Pinpoint the cell where the given text exists, returning its (x, y) midpoint coordinate. 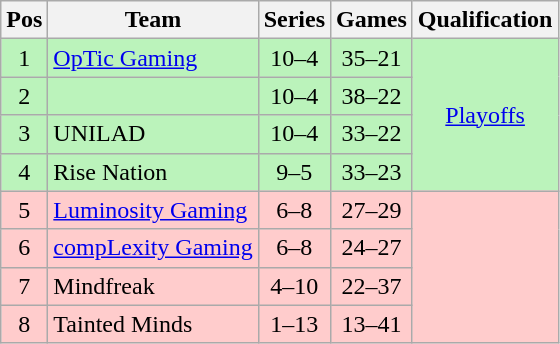
1–13 (294, 324)
22–37 (372, 286)
Tainted Minds (153, 324)
Playoffs (485, 115)
compLexity Gaming (153, 248)
OpTic Gaming (153, 58)
Luminosity Gaming (153, 210)
6 (24, 248)
4–10 (294, 286)
1 (24, 58)
33–22 (372, 134)
35–21 (372, 58)
Qualification (485, 20)
Games (372, 20)
Series (294, 20)
24–27 (372, 248)
13–41 (372, 324)
UNILAD (153, 134)
Pos (24, 20)
33–23 (372, 172)
9–5 (294, 172)
Team (153, 20)
7 (24, 286)
38–22 (372, 96)
27–29 (372, 210)
Mindfreak (153, 286)
3 (24, 134)
5 (24, 210)
8 (24, 324)
4 (24, 172)
Rise Nation (153, 172)
2 (24, 96)
